Output the (x, y) coordinate of the center of the cell containing the given text.  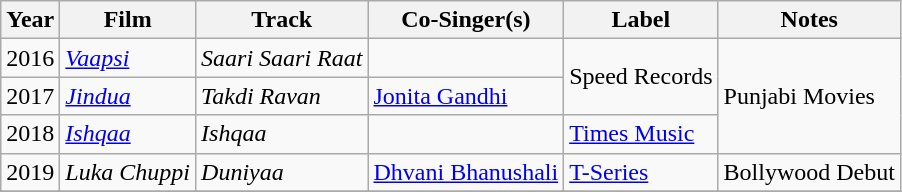
Vaapsi (128, 58)
Saari Saari Raat (282, 58)
Punjabi Movies (809, 96)
Film (128, 20)
Duniyaa (282, 172)
Track (282, 20)
2017 (30, 96)
Luka Chuppi (128, 172)
Takdi Ravan (282, 96)
Notes (809, 20)
Co-Singer(s) (466, 20)
2019 (30, 172)
Label (641, 20)
Dhvani Bhanushali (466, 172)
Speed Records (641, 77)
2016 (30, 58)
Jonita Gandhi (466, 96)
Jindua (128, 96)
2018 (30, 134)
T-Series (641, 172)
Year (30, 20)
Times Music (641, 134)
Bollywood Debut (809, 172)
